Provide the (x, y) coordinate of the cell's center where the given text is located.  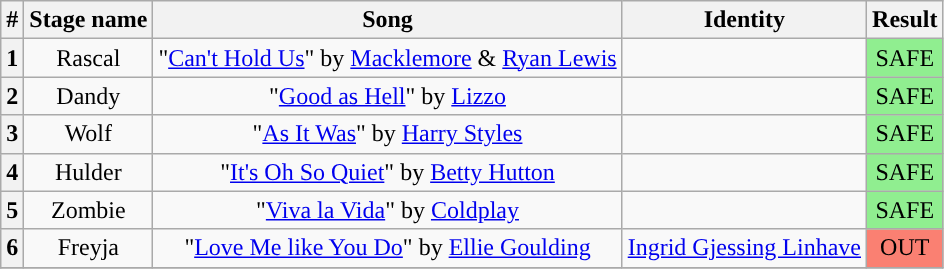
Identity (744, 20)
"It's Oh So Quiet" by Betty Hutton (388, 172)
OUT (905, 248)
Wolf (88, 134)
"Good as Hell" by Lizzo (388, 96)
"As It Was" by Harry Styles (388, 134)
Freyja (88, 248)
Song (388, 20)
# (12, 20)
Ingrid Gjessing Linhave (744, 248)
4 (12, 172)
"Love Me like You Do" by Ellie Goulding (388, 248)
Hulder (88, 172)
Rascal (88, 58)
1 (12, 58)
3 (12, 134)
2 (12, 96)
Dandy (88, 96)
"Viva la Vida" by Coldplay (388, 210)
Zombie (88, 210)
Stage name (88, 20)
6 (12, 248)
Result (905, 20)
"Can't Hold Us" by Macklemore & Ryan Lewis (388, 58)
5 (12, 210)
